Output the (X, Y) coordinate of the center of the cell containing the given text.  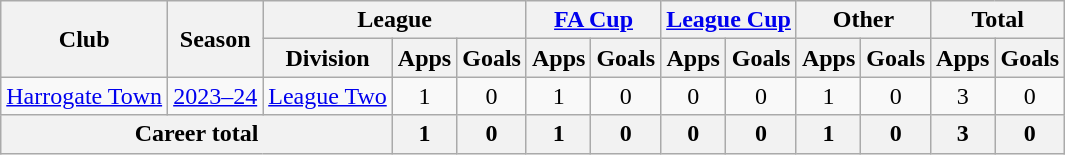
League Cup (729, 20)
FA Cup (593, 20)
Career total (197, 134)
2023–24 (216, 96)
League Two (328, 96)
Other (863, 20)
Division (328, 58)
Total (998, 20)
Harrogate Town (84, 96)
Club (84, 39)
League (395, 20)
Season (216, 39)
